For the text-containing cell, return its midpoint in (X, Y) coordinate format. 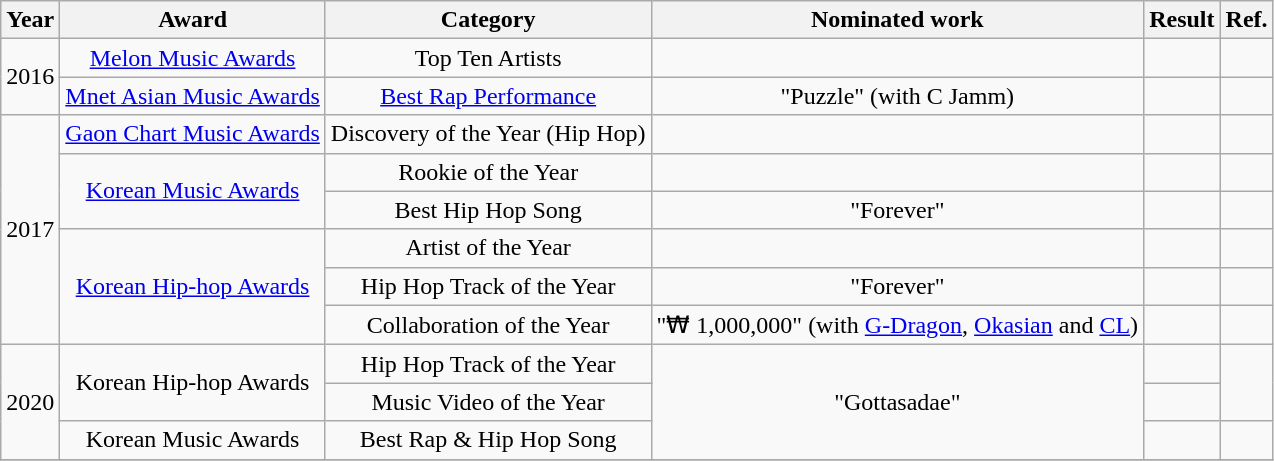
Ref. (1246, 20)
Discovery of the Year (Hip Hop) (488, 134)
Melon Music Awards (193, 58)
Nominated work (898, 20)
2020 (30, 402)
Gaon Chart Music Awards (193, 134)
"Puzzle" (with C Jamm) (898, 96)
Best Hip Hop Song (488, 210)
Best Rap & Hip Hop Song (488, 440)
Music Video of the Year (488, 402)
Artist of the Year (488, 248)
Year (30, 20)
2016 (30, 77)
Result (1182, 20)
Mnet Asian Music Awards (193, 96)
2017 (30, 230)
Best Rap Performance (488, 96)
Rookie of the Year (488, 172)
Award (193, 20)
Category (488, 20)
Collaboration of the Year (488, 325)
"Gottasadae" (898, 402)
"₩ 1,000,000" (with G-Dragon, Okasian and CL) (898, 325)
Top Ten Artists (488, 58)
